Scan for the cell matching the given text and deliver its (x, y) coordinate at center. 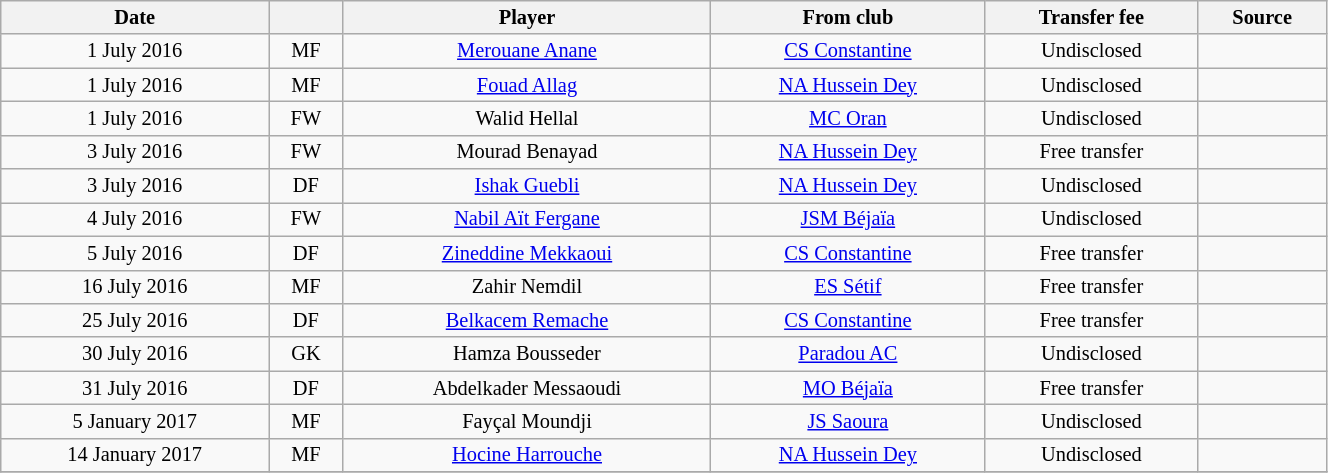
Zineddine Mekkaoui (527, 253)
Nabil Aït Fergane (527, 219)
5 July 2016 (135, 253)
4 July 2016 (135, 219)
Source (1262, 17)
MC Oran (848, 118)
31 July 2016 (135, 388)
JSM Béjaïa (848, 219)
Abdelkader Messaoudi (527, 388)
MO Béjaïa (848, 388)
Hamza Bousseder (527, 354)
Ishak Guebli (527, 186)
Date (135, 17)
ES Sétif (848, 287)
Belkacem Remache (527, 320)
From club (848, 17)
5 January 2017 (135, 421)
Fayçal Moundji (527, 421)
16 July 2016 (135, 287)
Hocine Harrouche (527, 455)
JS Saoura (848, 421)
Mourad Benayad (527, 152)
Player (527, 17)
14 January 2017 (135, 455)
Walid Hellal (527, 118)
Fouad Allag (527, 85)
Transfer fee (1092, 17)
30 July 2016 (135, 354)
Paradou AC (848, 354)
25 July 2016 (135, 320)
Zahir Nemdil (527, 287)
GK (306, 354)
Merouane Anane (527, 51)
